Search for the cell housing the specified text and yield its [X, Y] center coordinate. 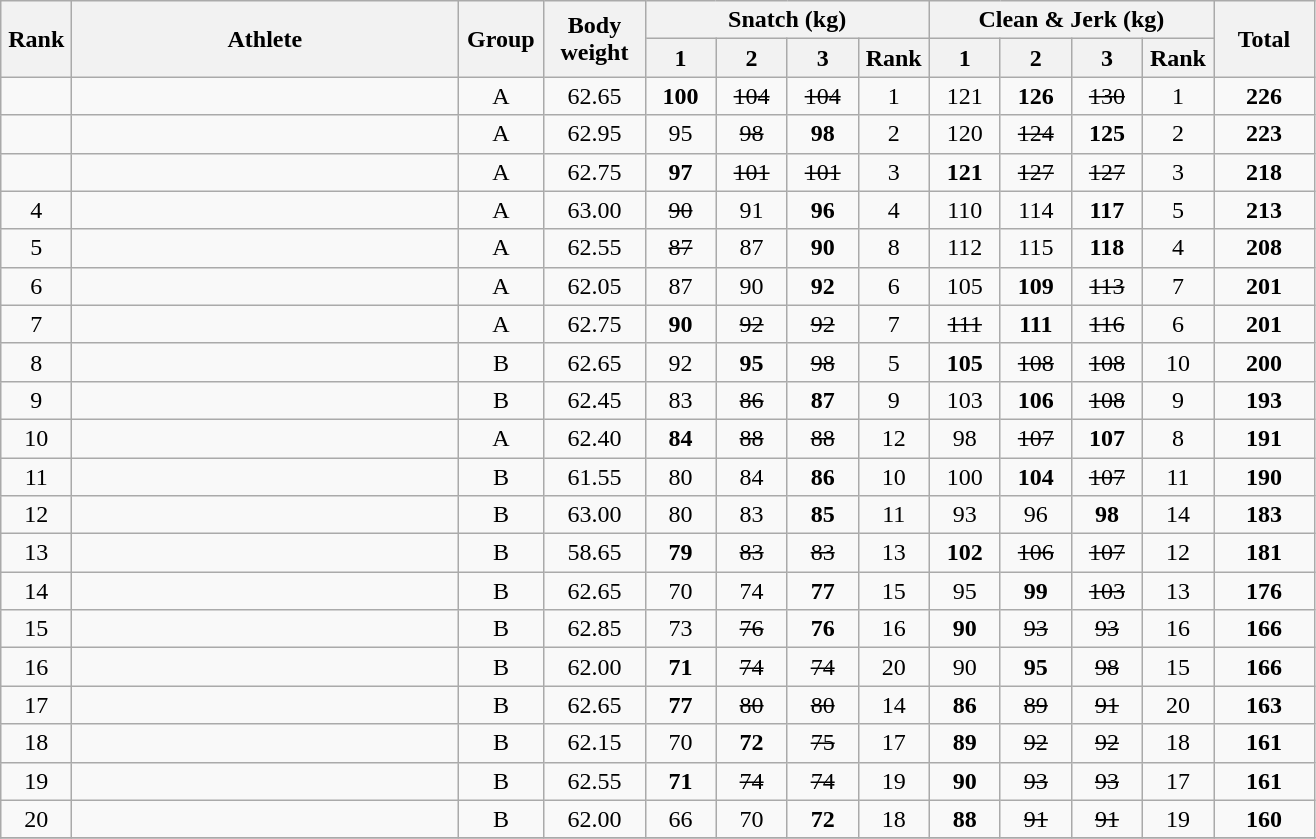
193 [1264, 400]
58.65 [594, 553]
62.45 [594, 400]
181 [1264, 553]
61.55 [594, 477]
125 [1106, 134]
115 [1036, 248]
73 [680, 629]
75 [822, 743]
62.15 [594, 743]
120 [964, 134]
Group [501, 39]
130 [1106, 96]
85 [822, 515]
109 [1036, 286]
114 [1036, 210]
102 [964, 553]
213 [1264, 210]
191 [1264, 438]
79 [680, 553]
190 [1264, 477]
163 [1264, 705]
223 [1264, 134]
118 [1106, 248]
124 [1036, 134]
117 [1106, 210]
226 [1264, 96]
97 [680, 172]
62.40 [594, 438]
99 [1036, 591]
200 [1264, 362]
110 [964, 210]
208 [1264, 248]
160 [1264, 819]
113 [1106, 286]
218 [1264, 172]
176 [1264, 591]
Athlete [265, 39]
66 [680, 819]
62.05 [594, 286]
Body weight [594, 39]
183 [1264, 515]
62.95 [594, 134]
112 [964, 248]
Total [1264, 39]
62.85 [594, 629]
Snatch (kg) [787, 20]
116 [1106, 324]
126 [1036, 96]
Clean & Jerk (kg) [1071, 20]
